Identify which cell holds the provided text, then report its [X, Y] central coordinate. 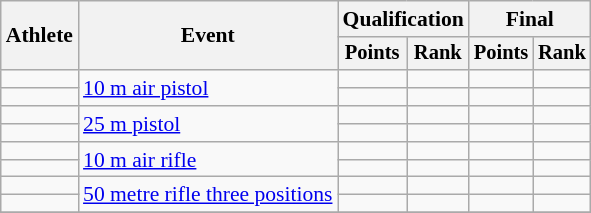
Final [530, 19]
50 metre rifle three positions [208, 195]
Qualification [404, 19]
10 m air pistol [208, 88]
Event [208, 36]
Athlete [40, 36]
10 m air rifle [208, 160]
25 m pistol [208, 124]
